Identify which cell holds the provided text, then report its (X, Y) central coordinate. 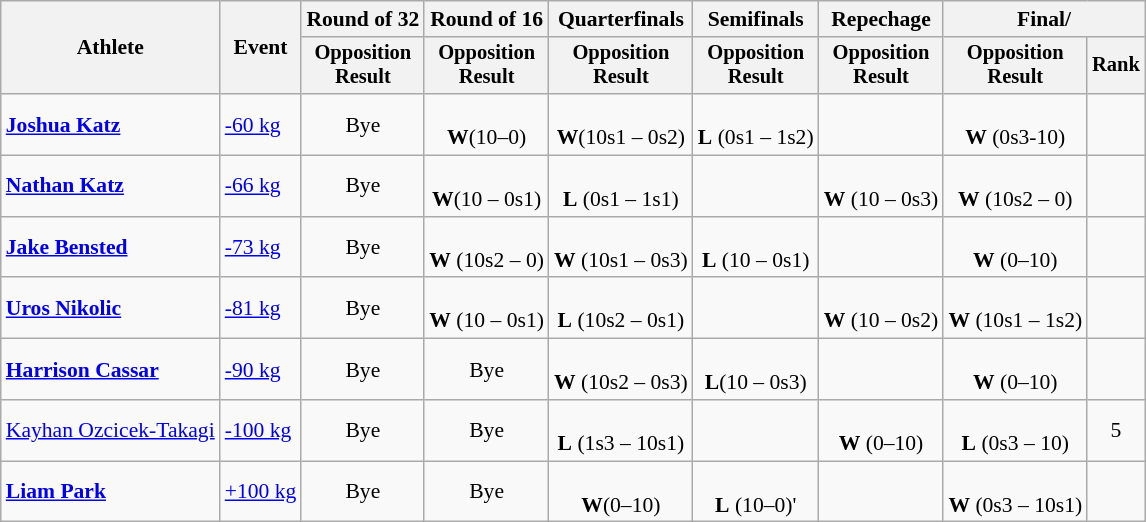
L(10 – 0s3) (756, 370)
Uros Nikolic (110, 308)
Nathan Katz (110, 186)
-60 kg (261, 124)
Final/ (1044, 19)
W(10–0) (486, 124)
W (0s3 – 10s1) (1015, 492)
Joshua Katz (110, 124)
L (1s3 – 10s1) (621, 430)
W (0s3-10) (1015, 124)
W (10 – 0s3) (882, 186)
Athlete (110, 48)
Round of 16 (486, 19)
Jake Bensted (110, 248)
L (0s3 – 10) (1015, 430)
W (10 – 0s1) (486, 308)
L (10–0)' (756, 492)
Harrison Cassar (110, 370)
L (10s2 – 0s1) (621, 308)
W (10 – 0s2) (882, 308)
Round of 32 (362, 19)
Liam Park (110, 492)
+100 kg (261, 492)
L (10 – 0s1) (756, 248)
-90 kg (261, 370)
-100 kg (261, 430)
-81 kg (261, 308)
Kayhan Ozcicek-Takagi (110, 430)
Rank (1116, 66)
W (10s2 – 0s3) (621, 370)
-66 kg (261, 186)
Repechage (882, 19)
W(10s1 – 0s2) (621, 124)
Semifinals (756, 19)
-73 kg (261, 248)
W(0–10) (621, 492)
L (0s1 – 1s1) (621, 186)
Event (261, 48)
W (10s1 – 1s2) (1015, 308)
W (10s1 – 0s3) (621, 248)
5 (1116, 430)
W(10 – 0s1) (486, 186)
L (0s1 – 1s2) (756, 124)
Quarterfinals (621, 19)
